Extract the (x, y) coordinate from the center of the cell holding the provided text.  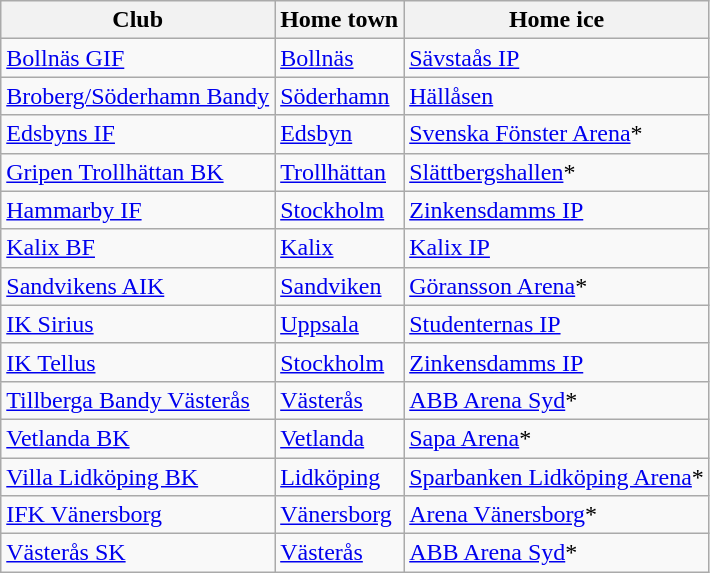
Gripen Trollhättan BK (138, 172)
Studenternas IP (557, 324)
Broberg/Söderhamn Bandy (138, 96)
Villa Lidköping BK (138, 477)
IK Tellus (138, 362)
Sandvikens AIK (138, 286)
Kalix IP (557, 248)
Bollnäs GIF (138, 58)
Home ice (557, 20)
Hammarby IF (138, 210)
Västerås SK (138, 553)
Sävstaås IP (557, 58)
Kalix (340, 248)
Hällåsen (557, 96)
Göransson Arena* (557, 286)
Bollnäs (340, 58)
Arena Vänersborg* (557, 515)
Söderhamn (340, 96)
Kalix BF (138, 248)
IFK Vänersborg (138, 515)
Lidköping (340, 477)
Svenska Fönster Arena* (557, 134)
Vänersborg (340, 515)
Uppsala (340, 324)
Sapa Arena* (557, 438)
Edsbyn (340, 134)
Sandviken (340, 286)
Vetlanda BK (138, 438)
Vetlanda (340, 438)
Club (138, 20)
Tillberga Bandy Västerås (138, 400)
Home town (340, 20)
Edsbyns IF (138, 134)
Slättbergshallen* (557, 172)
Sparbanken Lidköping Arena* (557, 477)
Trollhättan (340, 172)
IK Sirius (138, 324)
